Extract the [X, Y] coordinate from the center of the cell holding the provided text.  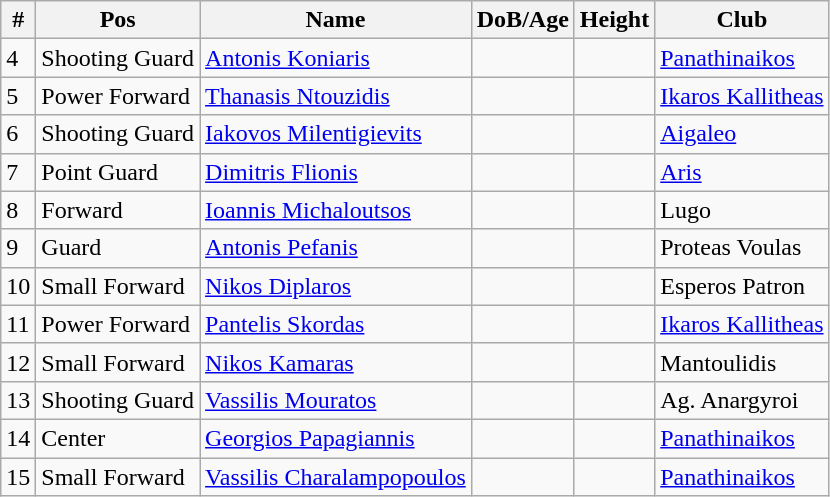
Mantoulidis [742, 362]
10 [18, 286]
6 [18, 134]
Nikos Kamaras [336, 362]
Forward [118, 210]
Dimitris Flionis [336, 172]
Height [614, 20]
Iakovos Milentigievits [336, 134]
9 [18, 248]
7 [18, 172]
Guard [118, 248]
Club [742, 20]
Pos [118, 20]
Proteas Voulas [742, 248]
Vassilis Mouratos [336, 400]
Name [336, 20]
Nikos Diplaros [336, 286]
Ioannis Michaloutsos [336, 210]
15 [18, 477]
5 [18, 96]
Thanasis Ntouzidis [336, 96]
Antonis Koniaris [336, 58]
Lugo [742, 210]
Esperos Patron [742, 286]
# [18, 20]
Aris [742, 172]
Center [118, 438]
Pantelis Skordas [336, 324]
Georgios Papagiannis [336, 438]
11 [18, 324]
Aigaleo [742, 134]
Ag. Anargyroi [742, 400]
Vassilis Charalampopoulos [336, 477]
8 [18, 210]
13 [18, 400]
Antonis Pefanis [336, 248]
14 [18, 438]
Point Guard [118, 172]
DoB/Age [522, 20]
4 [18, 58]
12 [18, 362]
